Identify which cell holds the provided text, then report its (x, y) central coordinate. 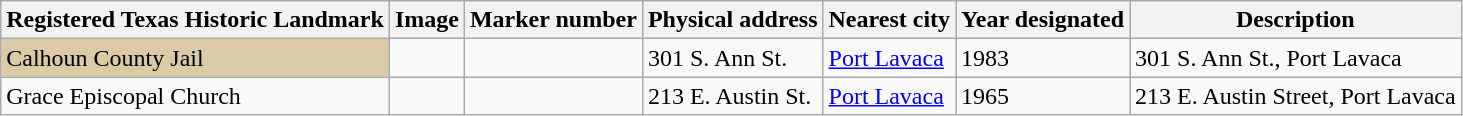
301 S. Ann St. (732, 58)
Grace Episcopal Church (196, 96)
213 E. Austin Street, Port Lavaca (1296, 96)
Year designated (1043, 20)
Registered Texas Historic Landmark (196, 20)
1983 (1043, 58)
1965 (1043, 96)
Marker number (553, 20)
Calhoun County Jail (196, 58)
Physical address (732, 20)
Description (1296, 20)
Nearest city (890, 20)
Image (426, 20)
301 S. Ann St., Port Lavaca (1296, 58)
213 E. Austin St. (732, 96)
